Identify which cell holds the provided text, then report its [x, y] central coordinate. 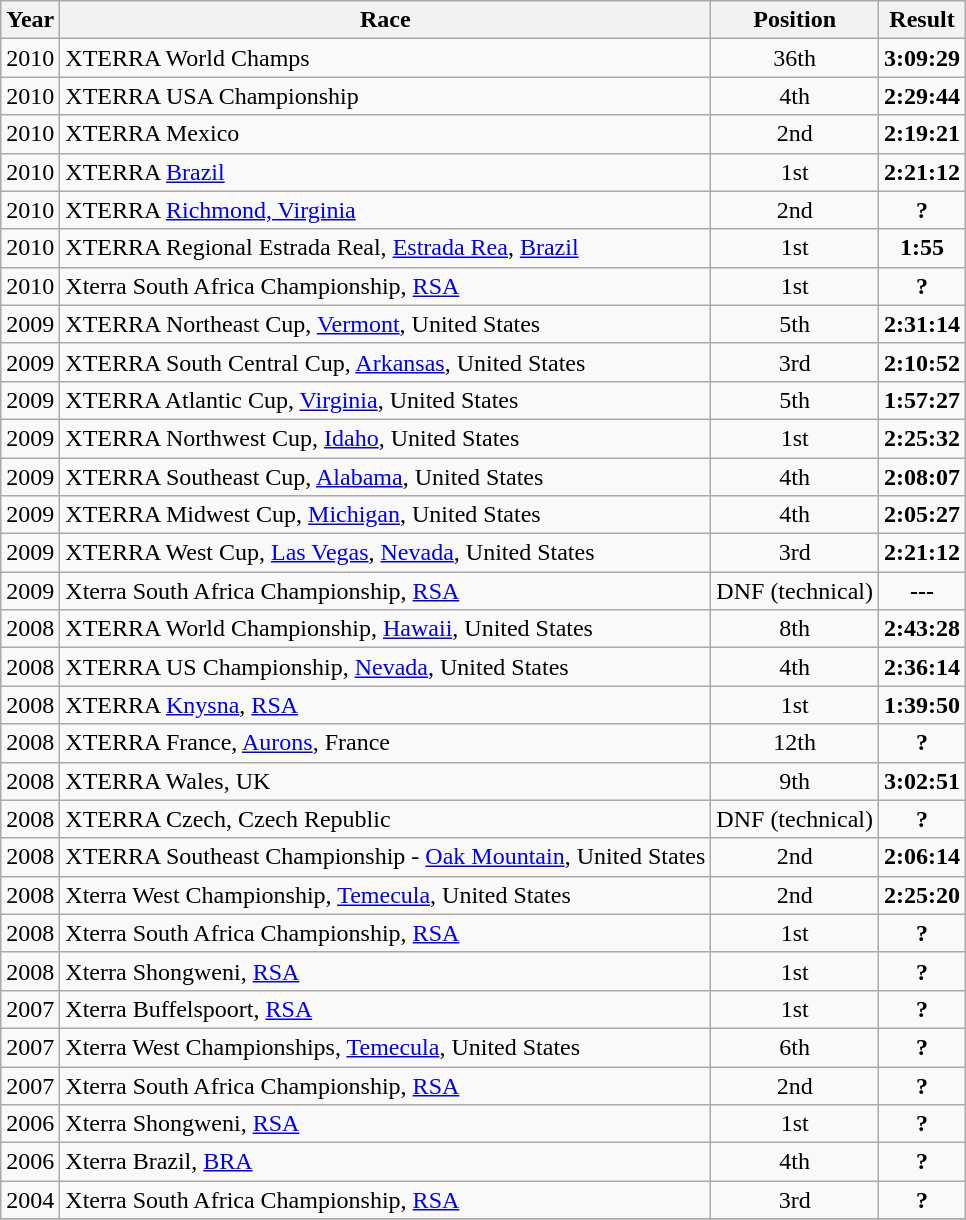
Xterra Brazil, BRA [386, 1162]
36th [795, 58]
12th [795, 743]
2:29:44 [922, 96]
Result [922, 20]
XTERRA Mexico [386, 134]
XTERRA US Championship, Nevada, United States [386, 667]
2:05:27 [922, 515]
XTERRA Czech, Czech Republic [386, 819]
Xterra Buffelspoort, RSA [386, 1009]
2:19:21 [922, 134]
XTERRA Midwest Cup, Michigan, United States [386, 515]
3:02:51 [922, 781]
2:06:14 [922, 857]
2:36:14 [922, 667]
XTERRA Northwest Cup, Idaho, United States [386, 438]
XTERRA Southeast Championship - Oak Mountain, United States [386, 857]
XTERRA Northeast Cup, Vermont, United States [386, 324]
XTERRA World Championship, Hawaii, United States [386, 629]
XTERRA USA Championship [386, 96]
XTERRA France, Aurons, France [386, 743]
XTERRA World Champs [386, 58]
1:57:27 [922, 400]
9th [795, 781]
2:10:52 [922, 362]
1:55 [922, 248]
XTERRA Atlantic Cup, Virginia, United States [386, 400]
2004 [30, 1200]
Xterra West Championships, Temecula, United States [386, 1047]
2:43:28 [922, 629]
2:25:20 [922, 895]
2:31:14 [922, 324]
XTERRA Regional Estrada Real, Estrada Rea, Brazil [386, 248]
1:39:50 [922, 705]
XTERRA Southeast Cup, Alabama, United States [386, 477]
Race [386, 20]
Xterra West Championship, Temecula, United States [386, 895]
XTERRA Knysna, RSA [386, 705]
--- [922, 591]
2:25:32 [922, 438]
Year [30, 20]
XTERRA Brazil [386, 172]
XTERRA West Cup, Las Vegas, Nevada, United States [386, 553]
8th [795, 629]
XTERRA Wales, UK [386, 781]
XTERRA Richmond, Virginia [386, 210]
3:09:29 [922, 58]
XTERRA South Central Cup, Arkansas, United States [386, 362]
2:08:07 [922, 477]
6th [795, 1047]
Position [795, 20]
